Find where the given text appears and provide that cell's center as [x, y] coordinate. 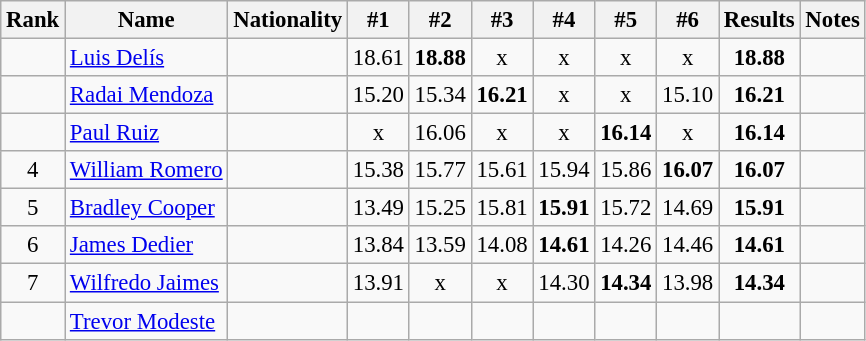
14.08 [502, 245]
15.94 [564, 170]
6 [33, 245]
13.49 [378, 208]
Bradley Cooper [146, 208]
14.69 [688, 208]
Name [146, 20]
18.61 [378, 58]
15.61 [502, 170]
7 [33, 283]
Paul Ruiz [146, 133]
13.84 [378, 245]
13.91 [378, 283]
#1 [378, 20]
14.46 [688, 245]
Results [760, 20]
5 [33, 208]
#2 [440, 20]
William Romero [146, 170]
Luis Delís [146, 58]
13.98 [688, 283]
15.77 [440, 170]
#5 [626, 20]
14.26 [626, 245]
4 [33, 170]
#3 [502, 20]
Nationality [288, 20]
15.38 [378, 170]
15.20 [378, 95]
15.86 [626, 170]
#6 [688, 20]
Wilfredo Jaimes [146, 283]
James Dedier [146, 245]
15.34 [440, 95]
Notes [832, 20]
Radai Mendoza [146, 95]
Trevor Modeste [146, 321]
13.59 [440, 245]
15.25 [440, 208]
15.10 [688, 95]
15.81 [502, 208]
Rank [33, 20]
16.06 [440, 133]
#4 [564, 20]
15.72 [626, 208]
14.30 [564, 283]
